Pinpoint the cell where the given text exists, returning its (X, Y) midpoint coordinate. 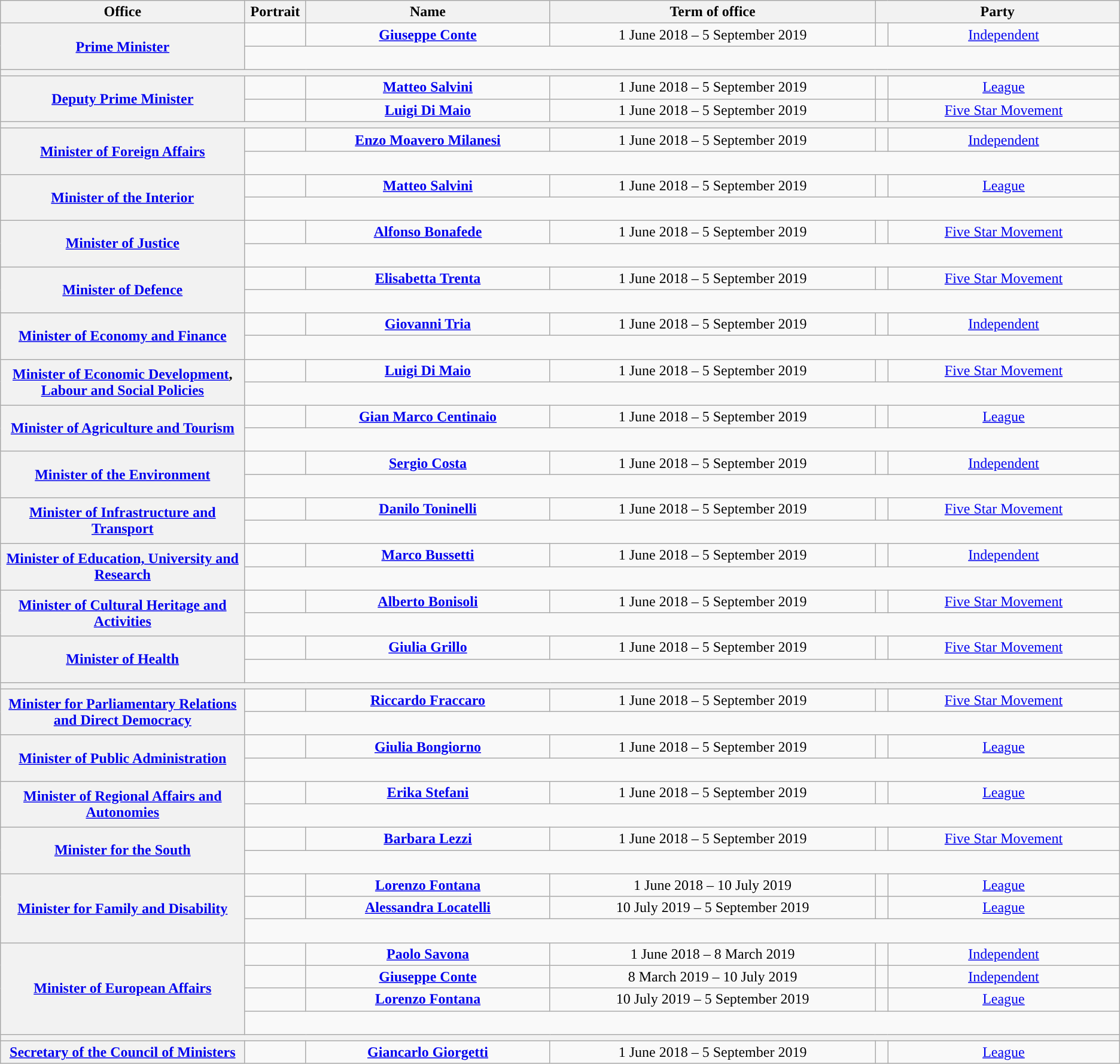
Paolo Savona (428, 954)
Name (428, 12)
Minister of Education, University and Research (123, 567)
Minister of Justice (123, 244)
Giovanni Tria (428, 324)
Giancarlo Giorgetti (428, 1052)
Minister of Infrastructure and Transport (123, 521)
Minister for the South (123, 851)
1 June 2018 – 8 March 2019 (713, 954)
Term of office (713, 12)
Erika Stefani (428, 792)
Gian Marco Centinaio (428, 417)
Minister of European Affairs (123, 989)
Minister of Cultural Heritage and Activities (123, 613)
Enzo Moavero Milanesi (428, 139)
Giulia Grillo (428, 647)
1 June 2018 – 10 July 2019 (713, 885)
Minister for Parliamentary Relations and Direct Democracy (123, 712)
Prime Minister (123, 47)
Riccardo Fraccaro (428, 700)
Alberto Bonisoli (428, 601)
Minister of Economic Development, Labour and Social Policies (123, 382)
Minister of Public Administration (123, 758)
Minister for Family and Disability (123, 908)
Minister of Health (123, 659)
Minister of the Environment (123, 474)
Minister of Agriculture and Tourism (123, 428)
Portrait (275, 12)
Minister of Economy and Finance (123, 336)
Marco Bussetti (428, 555)
Secretary of the Council of Ministers (123, 1052)
8 March 2019 – 10 July 2019 (713, 977)
Danilo Toninelli (428, 509)
Minister of Foreign Affairs (123, 151)
Office (123, 12)
Minister of Regional Affairs and Autonomies (123, 804)
Elisabetta Trenta (428, 278)
Giulia Bongiorno (428, 746)
Minister of Defence (123, 290)
Sergio Costa (428, 463)
Alessandra Locatelli (428, 908)
Alfonso Bonafede (428, 232)
Deputy Prime Minister (123, 99)
Minister of the Interior (123, 197)
Party (997, 12)
Barbara Lezzi (428, 839)
